For the text-containing cell, return its midpoint in [x, y] coordinate format. 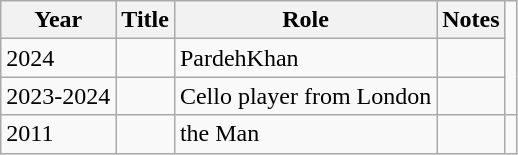
2011 [58, 134]
PardehKhan [305, 58]
2023-2024 [58, 96]
2024 [58, 58]
Notes [471, 20]
the Man [305, 134]
Role [305, 20]
Title [146, 20]
Year [58, 20]
Cello player from London [305, 96]
